Find where the given text appears and provide that cell's center as (X, Y) coordinate. 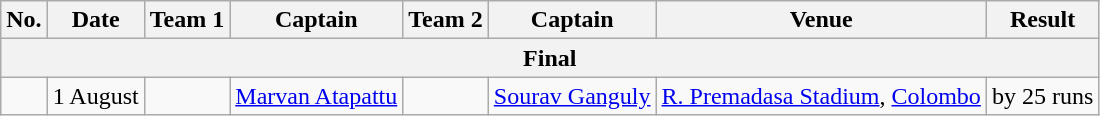
Sourav Ganguly (572, 96)
1 August (96, 96)
Result (1042, 20)
No. (24, 20)
Final (550, 58)
Date (96, 20)
Team 1 (187, 20)
by 25 runs (1042, 96)
Venue (821, 20)
R. Premadasa Stadium, Colombo (821, 96)
Marvan Atapattu (316, 96)
Team 2 (446, 20)
